Provide the (X, Y) coordinate of the cell's center where the given text is located.  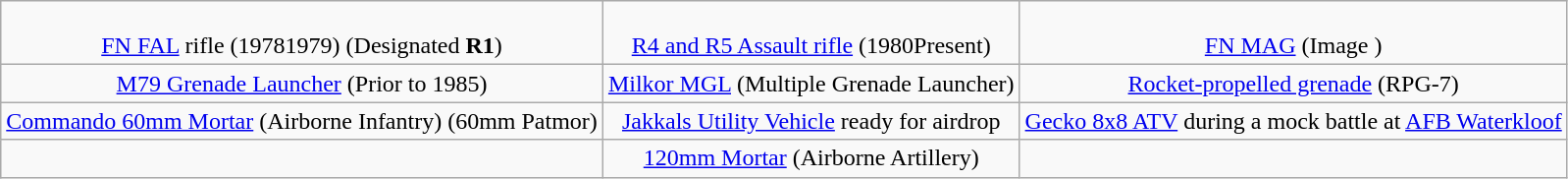
120mm Mortar (Airborne Artillery) (810, 158)
Gecko 8x8 ATV during a mock battle at AFB Waterkloof (1293, 121)
Rocket-propelled grenade (RPG-7) (1293, 84)
Commando 60mm Mortar (Airborne Infantry) (60mm Patmor) (302, 121)
Jakkals Utility Vehicle ready for airdrop (810, 121)
FN FAL rifle (19781979) (Designated R1) (302, 33)
Milkor MGL (Multiple Grenade Launcher) (810, 84)
R4 and R5 Assault rifle (1980Present) (810, 33)
M79 Grenade Launcher (Prior to 1985) (302, 84)
FN MAG (Image ) (1293, 33)
